Output the [X, Y] coordinate of the center of the cell containing the given text.  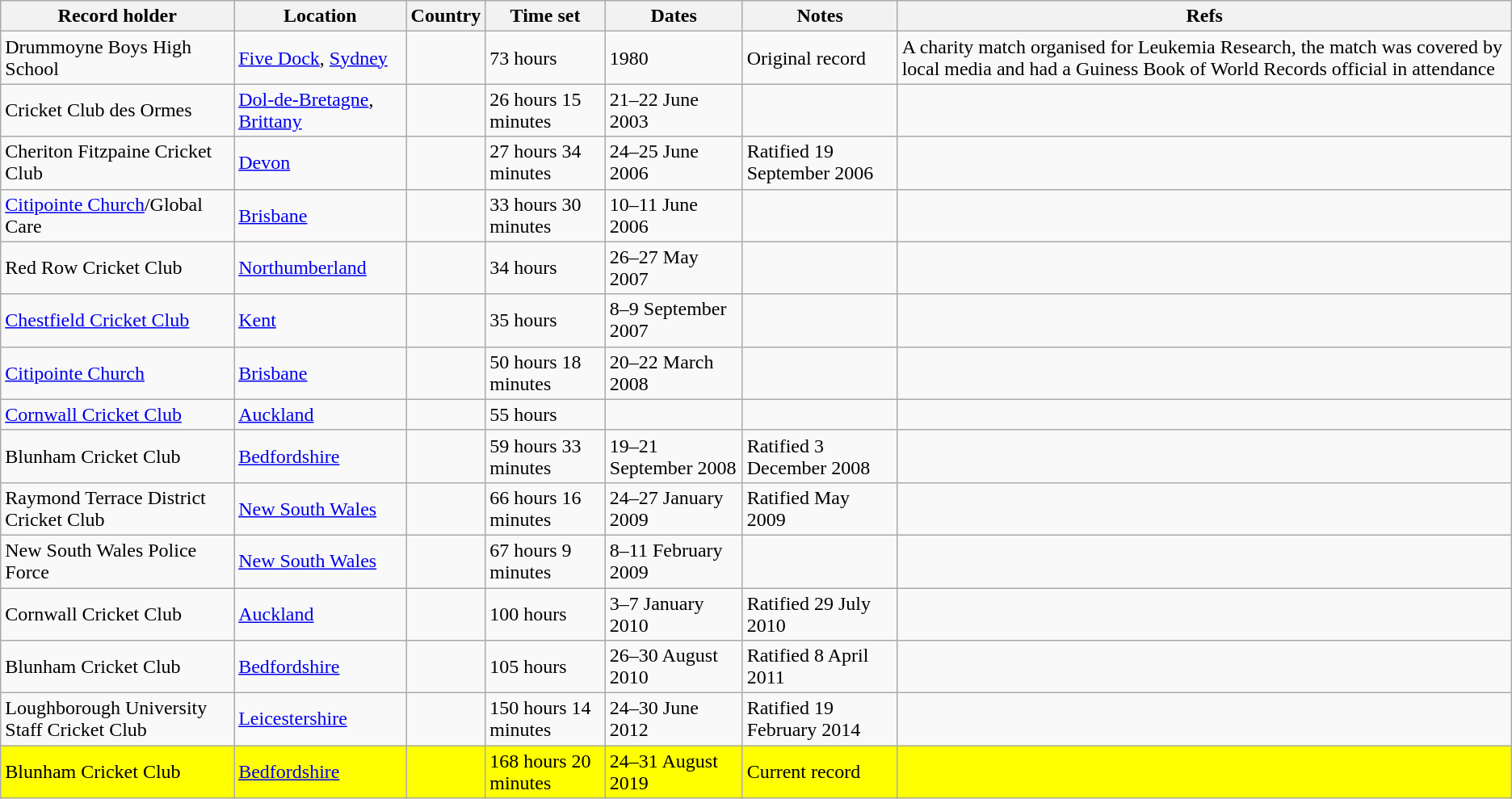
Country [446, 16]
Loughborough University Staff Cricket Club [118, 719]
35 hours [546, 320]
24–30 June 2012 [674, 719]
Northumberland [320, 268]
Notes [820, 16]
Ratified 19 September 2006 [820, 163]
Chestfield Cricket Club [118, 320]
66 hours 16 minutes [546, 509]
24–27 January 2009 [674, 509]
Devon [320, 163]
73 hours [546, 58]
Ratified 29 July 2010 [820, 614]
26–30 August 2010 [674, 667]
Cheriton Fitzpaine Cricket Club [118, 163]
Record holder [118, 16]
Refs [1204, 16]
Ratified 3 December 2008 [820, 456]
20–22 March 2008 [674, 373]
24–31 August 2019 [674, 772]
8–9 September 2007 [674, 320]
21–22 June 2003 [674, 110]
168 hours 20 minutes [546, 772]
Location [320, 16]
34 hours [546, 268]
Ratified 8 April 2011 [820, 667]
Red Row Cricket Club [118, 268]
Dol-de-Bretagne, Brittany [320, 110]
27 hours 34 minutes [546, 163]
Time set [546, 16]
24–25 June 2006 [674, 163]
Cricket Club des Ormes [118, 110]
50 hours 18 minutes [546, 373]
Current record [820, 772]
10–11 June 2006 [674, 215]
Citipointe Church [118, 373]
8–11 February 2009 [674, 561]
Raymond Terrace District Cricket Club [118, 509]
100 hours [546, 614]
Leicestershire [320, 719]
Ratified May 2009 [820, 509]
26 hours 15 minutes [546, 110]
67 hours 9 minutes [546, 561]
Five Dock, Sydney [320, 58]
Original record [820, 58]
Drummoyne Boys High School [118, 58]
26–27 May 2007 [674, 268]
3–7 January 2010 [674, 614]
A charity match organised for Leukemia Research, the match was covered by local media and had a Guiness Book of World Records official in attendance [1204, 58]
33 hours 30 minutes [546, 215]
59 hours 33 minutes [546, 456]
Kent [320, 320]
55 hours [546, 414]
Dates [674, 16]
Ratified 19 February 2014 [820, 719]
105 hours [546, 667]
Citipointe Church/Global Care [118, 215]
150 hours 14 minutes [546, 719]
New South Wales Police Force [118, 561]
1980 [674, 58]
19–21 September 2008 [674, 456]
